Find where the given text appears and provide that cell's center as (X, Y) coordinate. 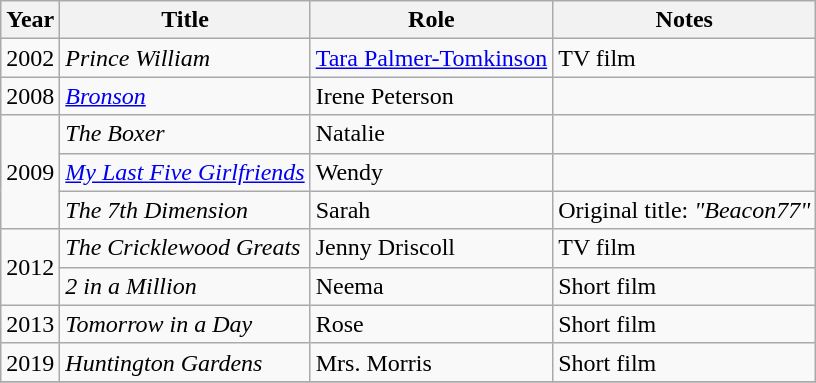
Sarah (432, 210)
2012 (30, 267)
Natalie (432, 134)
Title (185, 20)
Original title: "Beacon77" (684, 210)
2009 (30, 172)
Mrs. Morris (432, 362)
Wendy (432, 172)
Jenny Driscoll (432, 248)
Irene Peterson (432, 96)
2008 (30, 96)
Role (432, 20)
The 7th Dimension (185, 210)
2002 (30, 58)
2019 (30, 362)
2 in a Million (185, 286)
Year (30, 20)
Prince William (185, 58)
The Boxer (185, 134)
My Last Five Girlfriends (185, 172)
Rose (432, 324)
Notes (684, 20)
Bronson (185, 96)
Neema (432, 286)
The Cricklewood Greats (185, 248)
Huntington Gardens (185, 362)
Tomorrow in a Day (185, 324)
2013 (30, 324)
Tara Palmer-Tomkinson (432, 58)
